Capture the cell that displays the provided text and extract its (x, y) central coordinate. 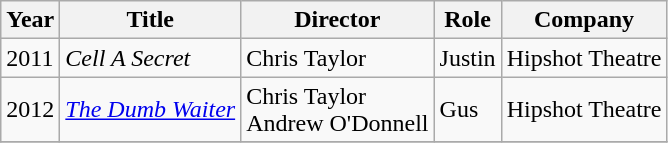
Chris Taylor (338, 58)
Justin (468, 58)
2012 (30, 110)
Chris TaylorAndrew O'Donnell (338, 110)
Title (150, 20)
Gus (468, 110)
The Dumb Waiter (150, 110)
Director (338, 20)
Company (584, 20)
2011 (30, 58)
Role (468, 20)
Cell A Secret (150, 58)
Year (30, 20)
